Capture the cell that displays the provided text and extract its [X, Y] central coordinate. 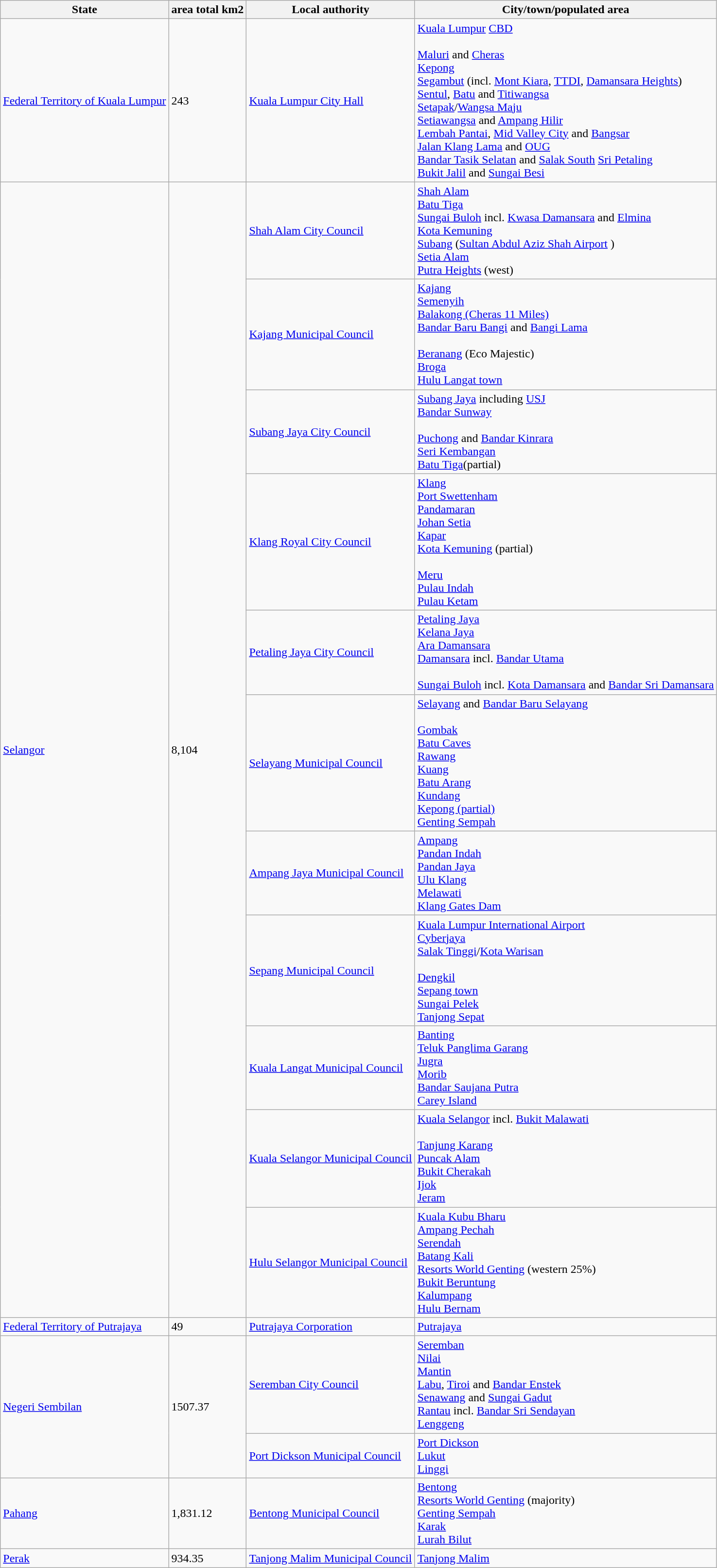
Shah AlamBatu TigaSungai Buloh incl. Kwasa Damansara and ElminaKota KemuningSubang (Sultan Abdul Aziz Shah Airport )Setia AlamPutra Heights (west) [566, 230]
49 [208, 1327]
Perak [85, 1558]
State [85, 10]
1,831.12 [208, 1514]
AmpangPandan IndahPandan JayaUlu KlangMelawatiKlang Gates Dam [566, 873]
Petaling Jaya City Council [331, 652]
Local authority [331, 10]
Tanjong Malim Municipal Council [331, 1558]
Pahang [85, 1514]
Subang Jaya City Council [331, 432]
area total km2 [208, 10]
Kuala Lumpur International Airport CyberjayaSalak Tinggi/Kota WarisanDengkil Sepang townSungai PelekTanjong Sepat [566, 970]
SerembanNilaiMantinLabu, Tiroi and Bandar EnstekSenawang and Sungai GadutRantau incl. Bandar Sri SendayanLenggeng [566, 1385]
Klang Royal City Council [331, 542]
Sepang Municipal Council [331, 970]
Federal Territory of Kuala Lumpur [85, 100]
Putrajaya [566, 1327]
Port DicksonLukutLinggi [566, 1456]
8,104 [208, 750]
Kuala Lumpur City Hall [331, 100]
Port Dickson Municipal Council [331, 1456]
Kajang Municipal Council [331, 335]
KajangSemenyihBalakong (Cheras 11 Miles)Bandar Baru Bangi and Bangi LamaBeranang (Eco Majestic) BrogaHulu Langat town [566, 335]
1507.37 [208, 1407]
Seremban City Council [331, 1385]
243 [208, 100]
BantingTeluk Panglima GarangJugraMoribBandar Saujana PutraCarey Island [566, 1068]
Shah Alam City Council [331, 230]
KlangPort SwettenhamPandamaranJohan SetiaKaparKota Kemuning (partial)Meru Pulau IndahPulau Ketam [566, 542]
Putrajaya Corporation [331, 1327]
Selayang and Bandar Baru SelayangGombak Batu CavesRawangKuangBatu ArangKundangKepong (partial)Genting Sempah [566, 762]
Kuala Kubu BharuAmpang PechahSerendahBatang KaliResorts World Genting (western 25%)Bukit BeruntungKalumpangHulu Bernam [566, 1262]
Kuala Selangor Municipal Council [331, 1158]
Selayang Municipal Council [331, 762]
Selangor [85, 750]
Kuala Selangor incl. Bukit MalawatiTanjung KarangPuncak AlamBukit CherakahIjokJeram [566, 1158]
BentongResorts World Genting (majority)Genting SempahKarakLurah Bilut [566, 1514]
Ampang Jaya Municipal Council [331, 873]
Hulu Selangor Municipal Council [331, 1262]
Tanjong Malim [566, 1558]
Kuala Langat Municipal Council [331, 1068]
934.35 [208, 1558]
Bentong Municipal Council [331, 1514]
Negeri Sembilan [85, 1407]
City/town/populated area [566, 10]
Federal Territory of Putrajaya [85, 1327]
Subang Jaya including USJBandar SunwayPuchong and Bandar Kinrara Seri Kembangan Batu Tiga(partial) [566, 432]
Petaling JayaKelana JayaAra DamansaraDamansara incl. Bandar UtamaSungai Buloh incl. Kota Damansara and Bandar Sri Damansara [566, 652]
